Pinpoint the cell where the given text exists, returning its [X, Y] midpoint coordinate. 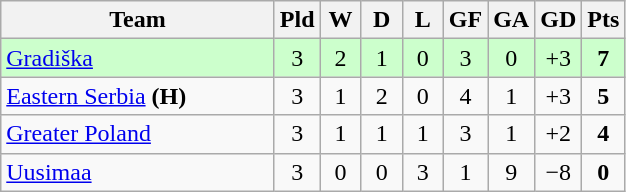
Uusimaa [138, 172]
Pts [604, 20]
GA [512, 20]
Team [138, 20]
Eastern Serbia (H) [138, 96]
D [382, 20]
−8 [558, 172]
W [340, 20]
+2 [558, 134]
7 [604, 58]
Pld [297, 20]
Gradiška [138, 58]
GF [465, 20]
L [422, 20]
GD [558, 20]
5 [604, 96]
Greater Poland [138, 134]
9 [512, 172]
